Provide the [X, Y] coordinate of the cell's center where the given text is located.  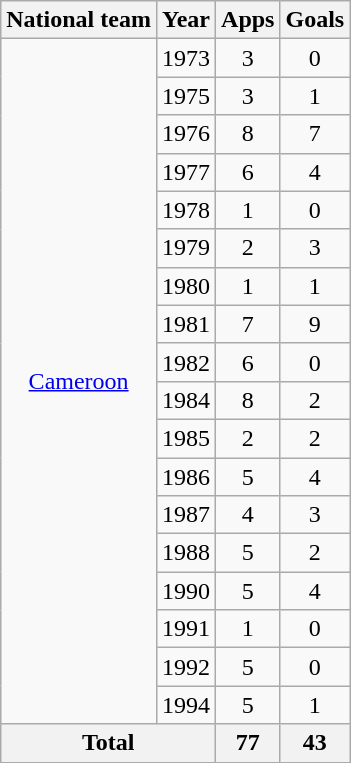
9 [315, 324]
1986 [186, 477]
1978 [186, 210]
1976 [186, 134]
1991 [186, 629]
1975 [186, 96]
43 [315, 743]
1990 [186, 591]
1994 [186, 705]
1980 [186, 286]
1979 [186, 248]
Goals [315, 20]
1992 [186, 667]
National team [79, 20]
1987 [186, 515]
1977 [186, 172]
1982 [186, 362]
Total [108, 743]
1984 [186, 400]
Apps [248, 20]
Year [186, 20]
1981 [186, 324]
Cameroon [79, 382]
77 [248, 743]
1985 [186, 438]
1988 [186, 553]
1973 [186, 58]
